Extract the [X, Y] coordinate from the center of the cell holding the provided text.  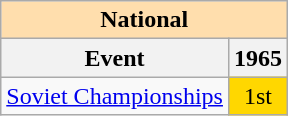
1st [258, 96]
National [144, 20]
Event [115, 58]
Soviet Championships [115, 96]
1965 [258, 58]
